Identify which cell holds the provided text, then report its [x, y] central coordinate. 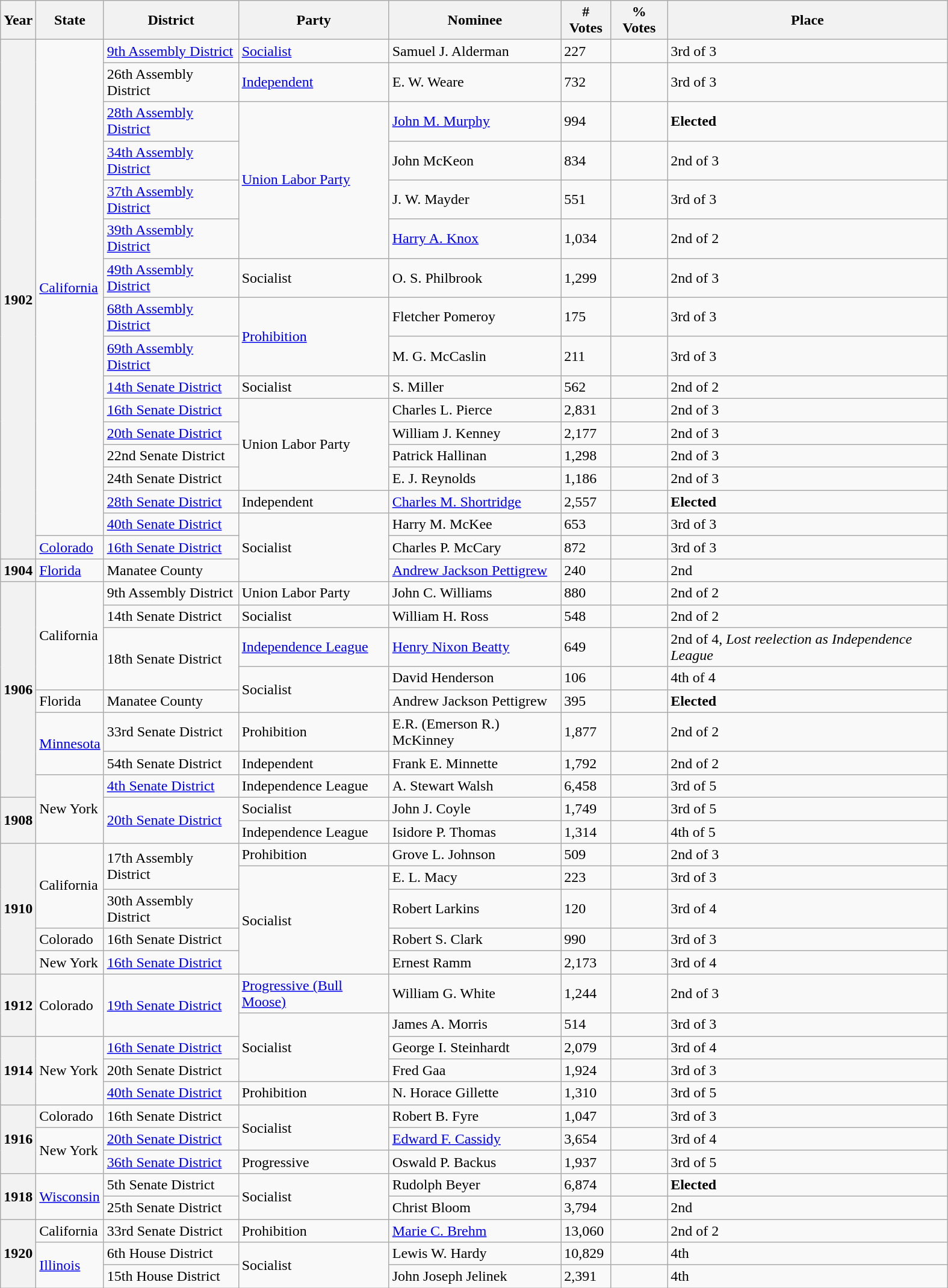
1902 [18, 300]
John J. Coyle [474, 809]
J. W. Mayder [474, 200]
John M. Murphy [474, 122]
2,831 [586, 410]
509 [586, 855]
1,749 [586, 809]
N. Horace Gillette [474, 1093]
Marie C. Brehm [474, 1230]
3,654 [586, 1139]
Wisconsin [70, 1196]
S. Miller [474, 387]
26th Assembly District [171, 82]
834 [586, 160]
69th Assembly District [171, 356]
E.R. (Emerson R.) McKinney [474, 732]
990 [586, 940]
6,874 [586, 1185]
Isidore P. Thomas [474, 832]
548 [586, 616]
551 [586, 200]
872 [586, 547]
4th Senate District [171, 786]
1916 [18, 1139]
E. W. Weare [474, 82]
30th Assembly District [171, 908]
994 [586, 122]
54th Senate District [171, 763]
49th Assembly District [171, 278]
Illinois [70, 1265]
10,829 [586, 1254]
James A. Morris [474, 1025]
M. G. McCaslin [474, 356]
Party [314, 20]
562 [586, 387]
Harry M. McKee [474, 525]
653 [586, 525]
880 [586, 593]
Nominee [474, 20]
28th Senate District [171, 502]
Frank E. Minnette [474, 763]
Charles L. Pierce [474, 410]
1920 [18, 1253]
John C. Williams [474, 593]
28th Assembly District [171, 122]
Charles M. Shortridge [474, 502]
Christ Bloom [474, 1207]
Robert Larkins [474, 908]
223 [586, 878]
Progressive (Bull Moose) [314, 994]
1,034 [586, 238]
1904 [18, 570]
39th Assembly District [171, 238]
1,924 [586, 1070]
Patrick Hallinan [474, 456]
240 [586, 570]
Ernest Ramm [474, 963]
Harry A. Knox [474, 238]
William H. Ross [474, 616]
211 [586, 356]
Charles P. McCary [474, 547]
District [171, 20]
Robert S. Clark [474, 940]
Progressive [314, 1162]
1,310 [586, 1093]
State [70, 20]
A. Stewart Walsh [474, 786]
24th Senate District [171, 479]
1,244 [586, 994]
1,298 [586, 456]
Fletcher Pomeroy [474, 316]
Place [808, 20]
2nd of 4, Lost reelection as Independence League [808, 647]
395 [586, 701]
4th of 5 [808, 832]
2,079 [586, 1047]
1918 [18, 1196]
732 [586, 82]
William G. White [474, 994]
E. J. Reynolds [474, 479]
1,792 [586, 763]
36th Senate District [171, 1162]
Fred Gaa [474, 1070]
19th Senate District [171, 1005]
1908 [18, 820]
227 [586, 51]
514 [586, 1025]
John McKeon [474, 160]
1,186 [586, 479]
1,299 [586, 278]
# Votes [586, 20]
Minnesota [70, 744]
1,937 [586, 1162]
5th Senate District [171, 1185]
1,314 [586, 832]
1912 [18, 1005]
6th House District [171, 1254]
George I. Steinhardt [474, 1047]
John Joseph Jelinek [474, 1277]
17th Assembly District [171, 866]
Henry Nixon Beatty [474, 647]
18th Senate District [171, 658]
2,173 [586, 963]
1,877 [586, 732]
Robert B. Fyre [474, 1116]
E. L. Macy [474, 878]
% Votes [639, 20]
2,391 [586, 1277]
120 [586, 908]
William J. Kenney [474, 433]
1910 [18, 908]
4th of 4 [808, 678]
15th House District [171, 1277]
13,060 [586, 1230]
1,047 [586, 1116]
O. S. Philbrook [474, 278]
2,177 [586, 433]
Samuel J. Alderman [474, 51]
Oswald P. Backus [474, 1162]
1914 [18, 1070]
106 [586, 678]
6,458 [586, 786]
2,557 [586, 502]
1906 [18, 689]
3,794 [586, 1207]
649 [586, 647]
37th Assembly District [171, 200]
Lewis W. Hardy [474, 1254]
34th Assembly District [171, 160]
David Henderson [474, 678]
68th Assembly District [171, 316]
Rudolph Beyer [474, 1185]
Grove L. Johnson [474, 855]
22nd Senate District [171, 456]
175 [586, 316]
Year [18, 20]
Edward F. Cassidy [474, 1139]
25th Senate District [171, 1207]
